Identify which cell holds the provided text, then report its [X, Y] central coordinate. 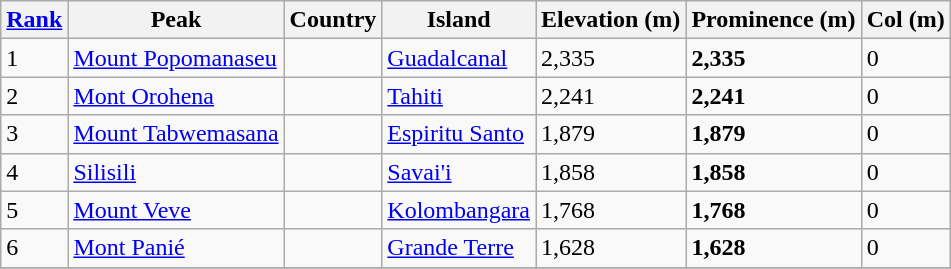
Mont Panié [176, 248]
Silisili [176, 172]
Island [459, 20]
Country [333, 20]
1 [34, 58]
Peak [176, 20]
2 [34, 96]
6 [34, 248]
Mount Veve [176, 210]
5 [34, 210]
Espiritu Santo [459, 134]
4 [34, 172]
Savai'i [459, 172]
Guadalcanal [459, 58]
Kolombangara [459, 210]
3 [34, 134]
Mount Popomanaseu [176, 58]
Col (m) [906, 20]
Prominence (m) [774, 20]
Mont Orohena [176, 96]
Elevation (m) [611, 20]
Grande Terre [459, 248]
Tahiti [459, 96]
Rank [34, 20]
Mount Tabwemasana [176, 134]
